Identify which cell holds the provided text, then report its (x, y) central coordinate. 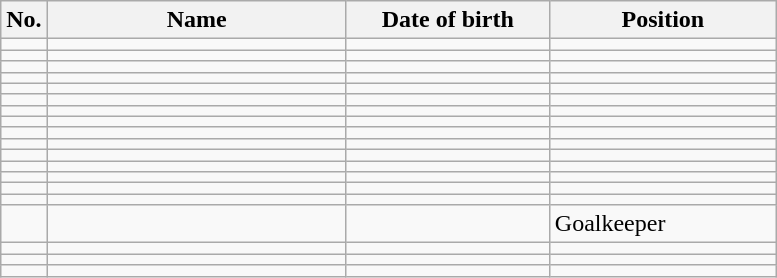
Goalkeeper (662, 224)
Date of birth (448, 20)
Position (662, 20)
No. (24, 20)
Name (196, 20)
